Return the (X, Y) coordinate for the center point of the cell that contains the specified text.  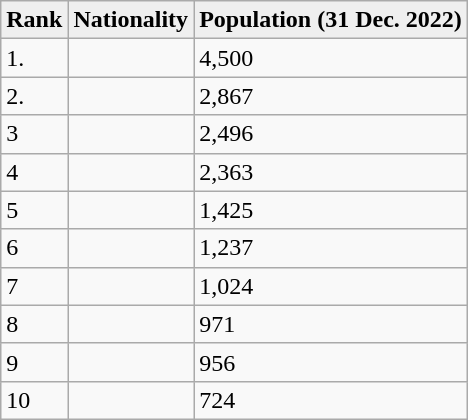
956 (331, 362)
9 (34, 362)
8 (34, 324)
6 (34, 248)
2,867 (331, 96)
1,425 (331, 210)
Population (31 Dec. 2022) (331, 20)
Nationality (131, 20)
971 (331, 324)
Rank (34, 20)
4 (34, 172)
2,363 (331, 172)
10 (34, 400)
1,024 (331, 286)
724 (331, 400)
2,496 (331, 134)
2. (34, 96)
7 (34, 286)
3 (34, 134)
1. (34, 58)
1,237 (331, 248)
4,500 (331, 58)
5 (34, 210)
